Determine the [x, y] coordinate at the center of the cell enclosing the given text.  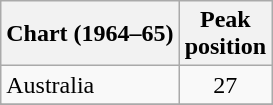
Chart (1964–65) [90, 34]
27 [225, 85]
Peakposition [225, 34]
Australia [90, 85]
